Extract the [x, y] coordinate from the center of the cell holding the provided text.  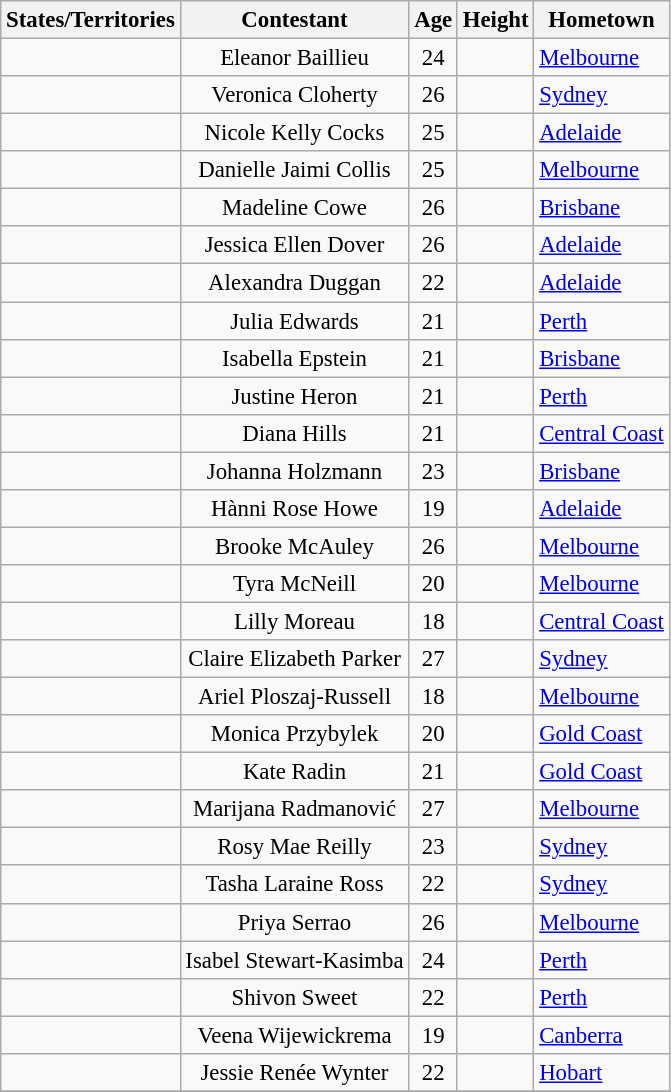
Julia Edwards [294, 321]
Contestant [294, 20]
Shivon Sweet [294, 997]
Height [495, 20]
Diana Hills [294, 433]
Alexandra Duggan [294, 283]
Marijana Radmanović [294, 809]
Eleanor Baillieu [294, 58]
Justine Heron [294, 396]
Hànni Rose Howe [294, 509]
Canberra [602, 1035]
Hometown [602, 20]
Hobart [602, 1073]
Kate Radin [294, 772]
Isabel Stewart-Kasimba [294, 960]
Lilly Moreau [294, 621]
States/Territories [90, 20]
Claire Elizabeth Parker [294, 659]
Brooke McAuley [294, 546]
Veronica Cloherty [294, 95]
Nicole Kelly Cocks [294, 133]
Ariel Ploszaj-Russell [294, 697]
Age [434, 20]
Madeline Cowe [294, 208]
Rosy Mae Reilly [294, 847]
Priya Serrao [294, 922]
Tasha Laraine Ross [294, 885]
Tyra McNeill [294, 584]
Isabella Epstein [294, 358]
Jessie Renée Wynter [294, 1073]
Veena Wijewickrema [294, 1035]
Jessica Ellen Dover [294, 245]
Danielle Jaimi Collis [294, 170]
Monica Przybylek [294, 734]
Johanna Holzmann [294, 471]
